For the text-containing cell, return its midpoint in [x, y] coordinate format. 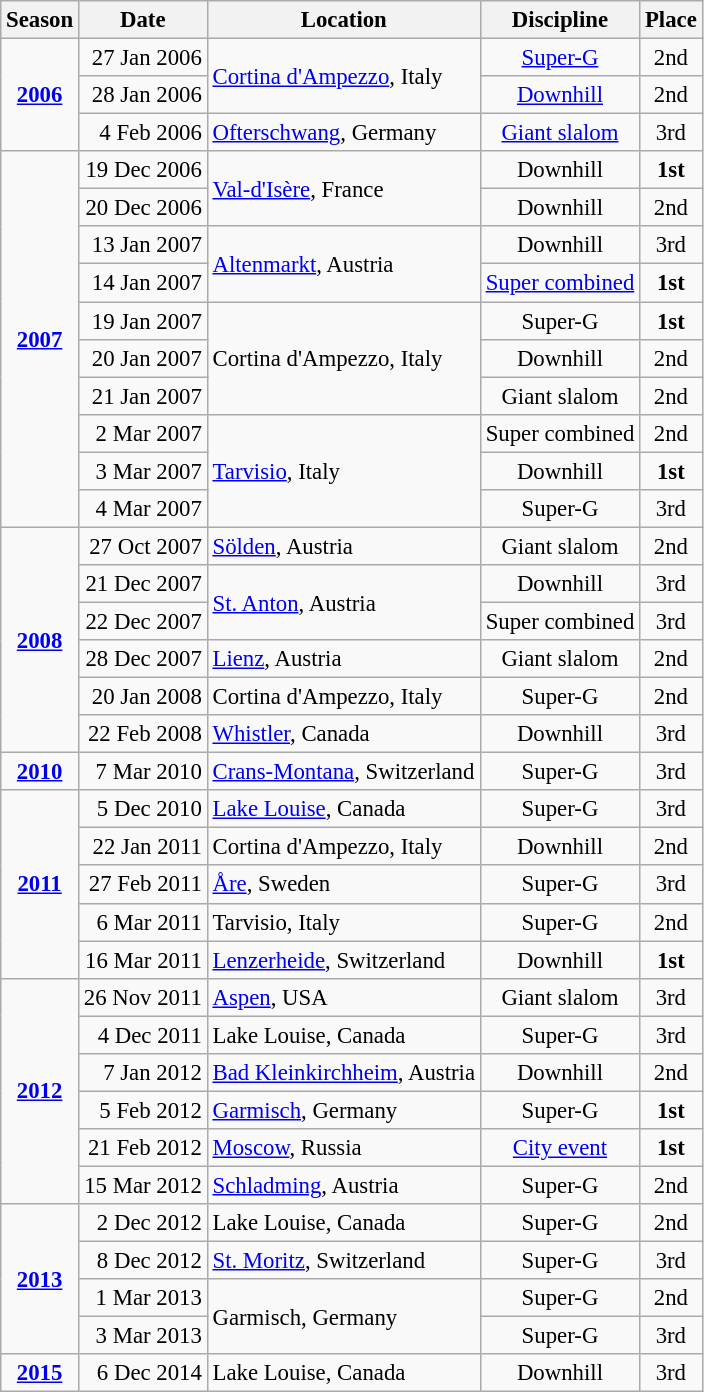
2012 [40, 1091]
St. Anton, Austria [344, 602]
Location [344, 20]
28 Jan 2006 [142, 95]
Date [142, 20]
Moscow, Russia [344, 1148]
14 Jan 2007 [142, 283]
Ofterschwang, Germany [344, 133]
5 Dec 2010 [142, 809]
22 Jan 2011 [142, 847]
15 Mar 2012 [142, 1185]
1 Mar 2013 [142, 1298]
20 Jan 2008 [142, 697]
27 Feb 2011 [142, 885]
2007 [40, 339]
Place [671, 20]
Schladming, Austria [344, 1185]
5 Feb 2012 [142, 1110]
Crans-Montana, Switzerland [344, 772]
2 Mar 2007 [142, 433]
Whistler, Canada [344, 734]
26 Nov 2011 [142, 997]
27 Jan 2006 [142, 58]
2010 [40, 772]
16 Mar 2011 [142, 960]
19 Jan 2007 [142, 321]
3 Mar 2007 [142, 471]
3 Mar 2013 [142, 1336]
27 Oct 2007 [142, 546]
20 Dec 2006 [142, 208]
Sölden, Austria [344, 546]
Lenzerheide, Switzerland [344, 960]
20 Jan 2007 [142, 358]
2008 [40, 640]
Discipline [560, 20]
2011 [40, 884]
Aspen, USA [344, 997]
7 Mar 2010 [142, 772]
2013 [40, 1279]
Åre, Sweden [344, 885]
Altenmarkt, Austria [344, 264]
8 Dec 2012 [142, 1261]
2006 [40, 96]
Season [40, 20]
21 Feb 2012 [142, 1148]
13 Jan 2007 [142, 245]
Val-d'Isère, France [344, 188]
21 Dec 2007 [142, 584]
Bad Kleinkirchheim, Austria [344, 1073]
6 Mar 2011 [142, 922]
St. Moritz, Switzerland [344, 1261]
19 Dec 2006 [142, 170]
28 Dec 2007 [142, 659]
Lienz, Austria [344, 659]
4 Dec 2011 [142, 1035]
City event [560, 1148]
2015 [40, 1373]
22 Dec 2007 [142, 621]
21 Jan 2007 [142, 396]
4 Feb 2006 [142, 133]
2 Dec 2012 [142, 1223]
22 Feb 2008 [142, 734]
6 Dec 2014 [142, 1373]
7 Jan 2012 [142, 1073]
4 Mar 2007 [142, 509]
